Output the [x, y] coordinate of the center of the cell containing the given text.  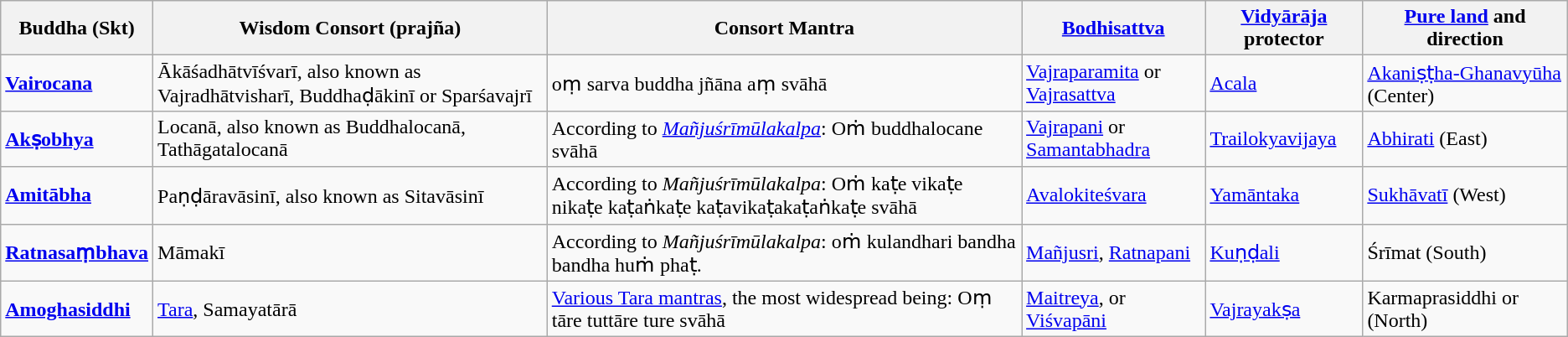
According to Mañjuśrīmūlakalpa: oṁ kulandhari bandha bandha huṁ phaṭ. [784, 252]
Abhirati (East) [1465, 139]
According to Mañjuśrīmūlakalpa: Oṁ buddhalocane svāhā [784, 139]
Buddha (Skt) [77, 29]
Karmaprasiddhi or (North) [1465, 308]
Śrīmat (South) [1465, 252]
Avalokiteśvara [1114, 195]
Kuṇḍali [1284, 252]
Maitreya, or Viśvapāni [1114, 308]
Vajraparamita or Vajrasattva [1114, 84]
Māmakī [350, 252]
Ratnasaṃbhava [77, 252]
Vidyārāja protector [1284, 29]
Bodhisattva [1114, 29]
Vajrapani or Samantabhadra [1114, 139]
Pure land and direction [1465, 29]
Paṇḍāravāsinī, also known as Sitavāsinī [350, 195]
Akṣobhya [77, 139]
Consort Mantra [784, 29]
Ākāśadhātvīśvarī, also known as Vajradhātvisharī, Buddhaḍākinī or Sparśavajrī [350, 84]
Amoghasiddhi [77, 308]
Various Tara mantras, the most widespread being: Oṃ tāre tuttāre ture svāhā [784, 308]
Acala [1284, 84]
Amitābha [77, 195]
Sukhāvatī (West) [1465, 195]
Vairocana [77, 84]
Akaniṣṭha-Ghanavyūha (Center) [1465, 84]
Tara, Samayatārā [350, 308]
According to Mañjuśrīmūlakalpa: Oṁ kaṭe vikaṭe nikaṭe kaṭaṅkaṭe kaṭavikaṭakaṭaṅkaṭe svāhā [784, 195]
Yamāntaka [1284, 195]
Wisdom Consort (prajña) [350, 29]
Vajrayakṣa [1284, 308]
Locanā, also known as Buddhalocanā, Tathāgatalocanā [350, 139]
oṃ sarva buddha jñāna aṃ svāhā [784, 84]
Mañjusri, Ratnapani [1114, 252]
Trailokyavijaya [1284, 139]
